For the text-containing cell, return its midpoint in [x, y] coordinate format. 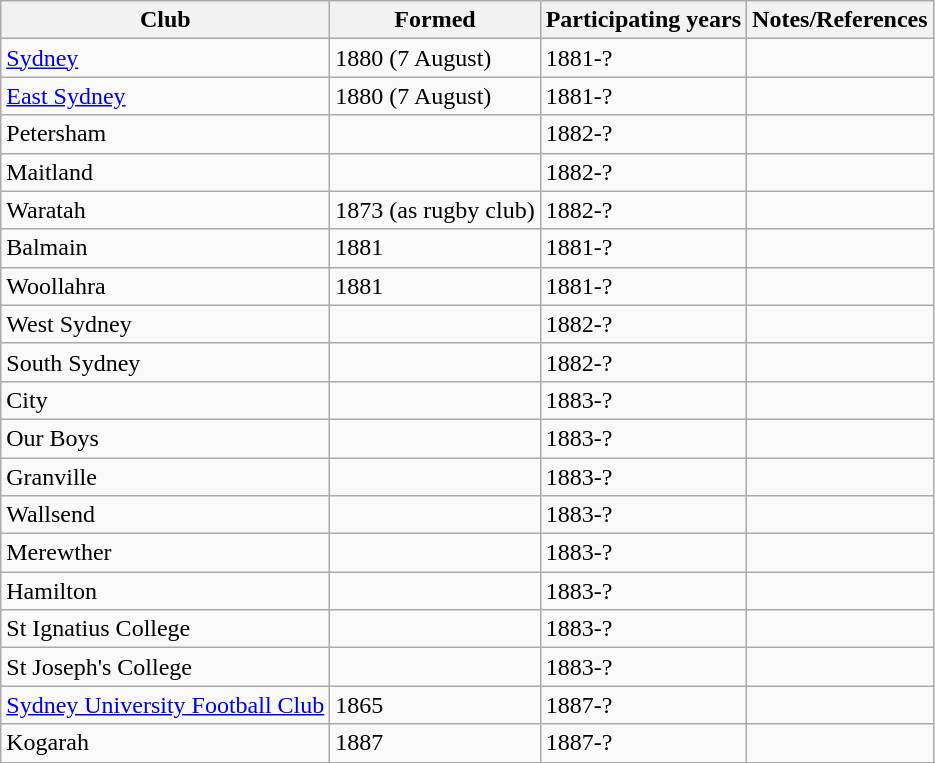
Participating years [643, 20]
Hamilton [166, 591]
West Sydney [166, 324]
Sydney University Football Club [166, 705]
Balmain [166, 248]
Wallsend [166, 515]
Kogarah [166, 743]
City [166, 400]
St Ignatius College [166, 629]
St Joseph's College [166, 667]
Woollahra [166, 286]
1873 (as rugby club) [435, 210]
Formed [435, 20]
Sydney [166, 58]
Granville [166, 477]
1887 [435, 743]
Petersham [166, 134]
Our Boys [166, 438]
Maitland [166, 172]
Notes/References [840, 20]
Waratah [166, 210]
South Sydney [166, 362]
East Sydney [166, 96]
Club [166, 20]
1865 [435, 705]
Merewther [166, 553]
